Detect which cell encompasses the target text, then output its (x, y) center coordinate. 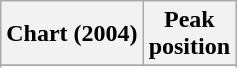
Chart (2004) (72, 34)
Peakposition (189, 34)
